Return (x, y) of the center of cell containing provided text 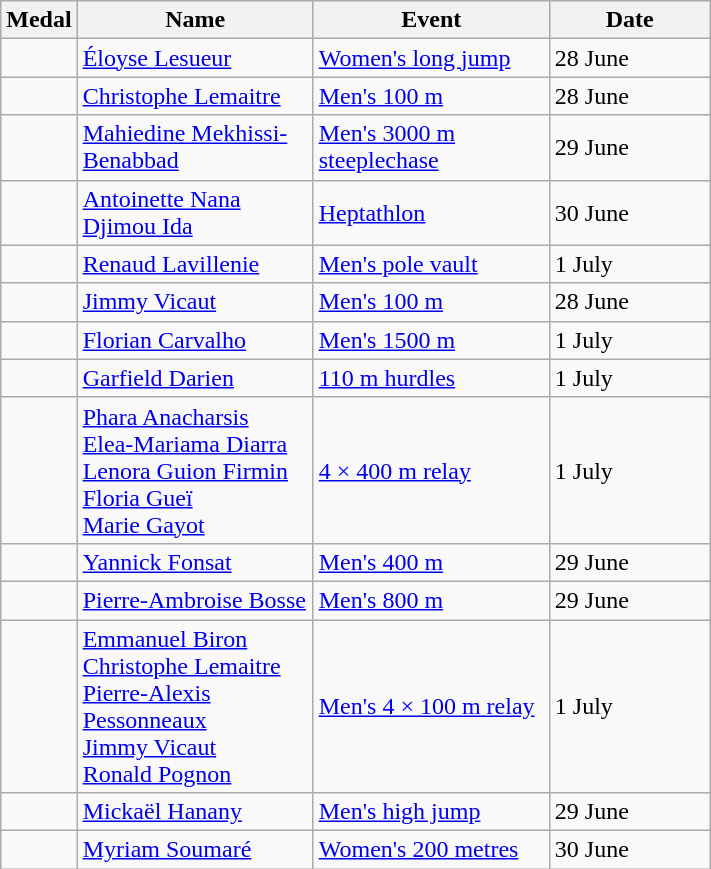
Jimmy Vicaut (195, 302)
Heptathlon (431, 212)
Christophe Lemaitre (195, 96)
110 m hurdles (431, 378)
Mahiedine Mekhissi-Benabbad (195, 148)
Renaud Lavillenie (195, 264)
Women's 200 metres (431, 850)
Event (431, 20)
Yannick Fonsat (195, 562)
Pierre-Ambroise Bosse (195, 600)
Men's 4 × 100 m relay (431, 706)
Medal (39, 20)
Emmanuel BironChristophe LemaitrePierre-Alexis PessonneauxJimmy VicautRonald Pognon (195, 706)
Men's 800 m (431, 600)
Phara AnacharsisElea-Mariama DiarraLenora Guion FirminFloria GueïMarie Gayot (195, 470)
Men's 400 m (431, 562)
4 × 400 m relay (431, 470)
Men's high jump (431, 812)
Garfield Darien (195, 378)
Men's 1500 m (431, 340)
Men's pole vault (431, 264)
Women's long jump (431, 58)
Name (195, 20)
Antoinette Nana Djimou Ida (195, 212)
Date (630, 20)
Mickaël Hanany (195, 812)
Myriam Soumaré (195, 850)
Éloyse Lesueur (195, 58)
Florian Carvalho (195, 340)
Men's 3000 m steeplechase (431, 148)
